Output the [X, Y] coordinate of the center of the cell containing the given text.  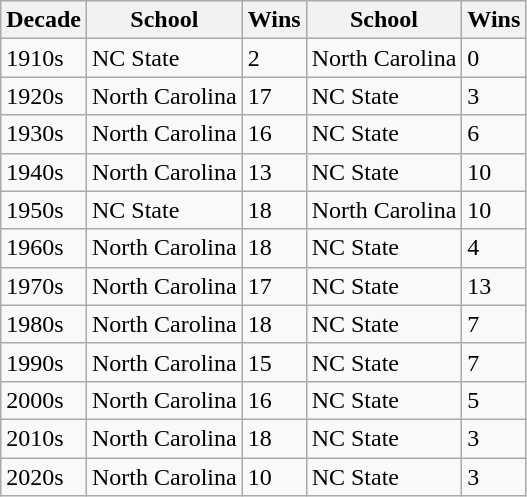
Decade [44, 20]
0 [494, 58]
4 [494, 248]
5 [494, 400]
1940s [44, 172]
1970s [44, 286]
6 [494, 134]
2010s [44, 438]
1960s [44, 248]
1980s [44, 324]
1930s [44, 134]
1920s [44, 96]
2 [274, 58]
1990s [44, 362]
2000s [44, 400]
1950s [44, 210]
2020s [44, 477]
15 [274, 362]
1910s [44, 58]
